Capture the cell that displays the provided text and extract its (x, y) central coordinate. 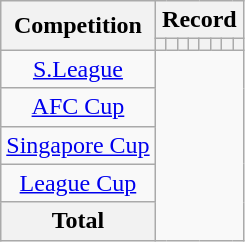
Competition (78, 26)
AFC Cup (78, 107)
League Cup (78, 183)
Singapore Cup (78, 145)
Total (78, 221)
S.League (78, 69)
Record (199, 20)
